From the cell containing the given text, extract its center point as (X, Y) coordinate. 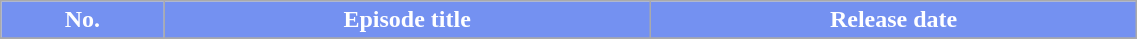
Episode title (408, 20)
Release date (893, 20)
No. (82, 20)
